Determine the (X, Y) coordinate at the center of the cell enclosing the given text.  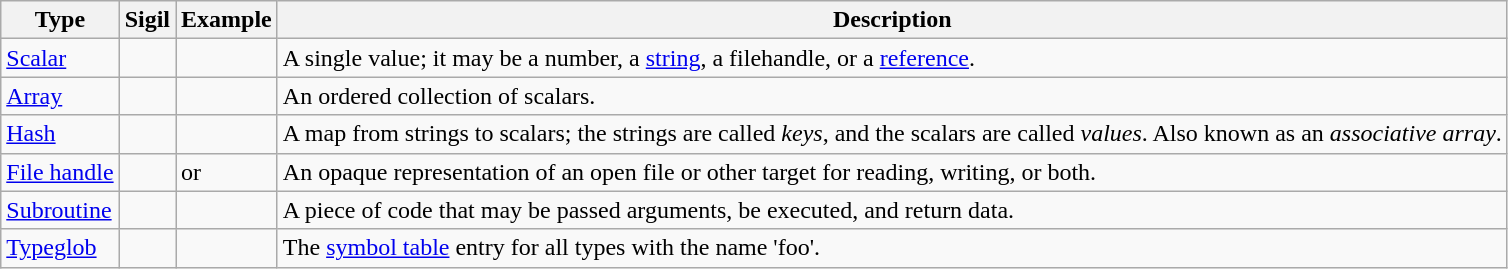
A piece of code that may be passed arguments, be executed, and return data. (892, 210)
A single value; it may be a number, a string, a filehandle, or a reference. (892, 58)
Example (227, 20)
Array (60, 96)
or (227, 172)
Subroutine (60, 210)
A map from strings to scalars; the strings are called keys, and the scalars are called values. Also known as an associative array. (892, 134)
The symbol table entry for all types with the name 'foo'. (892, 248)
Type (60, 20)
Typeglob (60, 248)
Scalar (60, 58)
Sigil (147, 20)
An opaque representation of an open file or other target for reading, writing, or both. (892, 172)
Hash (60, 134)
File handle (60, 172)
An ordered collection of scalars. (892, 96)
Description (892, 20)
